Search for the cell housing the specified text and yield its (x, y) center coordinate. 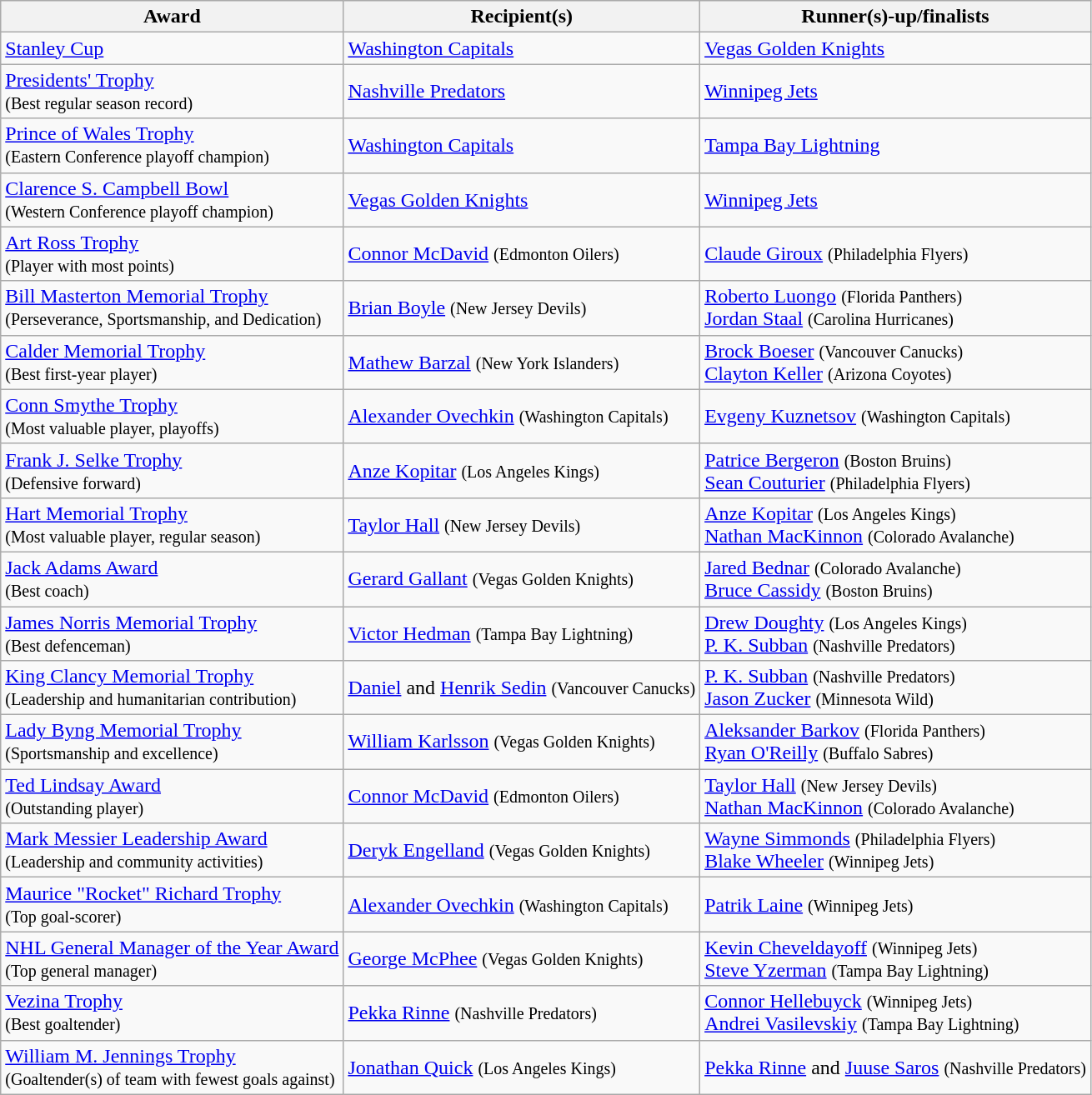
Mark Messier Leadership Award(Leadership and community activities) (172, 850)
Gerard Gallant (Vegas Golden Knights) (522, 578)
James Norris Memorial Trophy(Best defenceman) (172, 633)
Jack Adams Award(Best coach) (172, 578)
Brock Boeser (Vancouver Canucks)Clayton Keller (Arizona Coyotes) (895, 362)
William M. Jennings Trophy(Goaltender(s) of team with fewest goals against) (172, 1067)
Stanley Cup (172, 48)
Nashville Predators (522, 92)
Roberto Luongo (Florida Panthers)Jordan Staal (Carolina Hurricanes) (895, 308)
Pekka Rinne and Juuse Saros (Nashville Predators) (895, 1067)
Clarence S. Campbell Bowl(Western Conference playoff champion) (172, 200)
Prince of Wales Trophy(Eastern Conference playoff champion) (172, 145)
P. K. Subban (Nashville Predators)Jason Zucker (Minnesota Wild) (895, 688)
Victor Hedman (Tampa Bay Lightning) (522, 633)
NHL General Manager of the Year Award(Top general manager) (172, 958)
Vezina Trophy(Best goaltender) (172, 1013)
Mathew Barzal (New York Islanders) (522, 362)
Taylor Hall (New Jersey Devils)Nathan MacKinnon (Colorado Avalanche) (895, 797)
Calder Memorial Trophy(Best first-year player) (172, 362)
Taylor Hall (New Jersey Devils) (522, 525)
Patrice Bergeron (Boston Bruins)Sean Couturier (Philadelphia Flyers) (895, 470)
Jonathan Quick (Los Angeles Kings) (522, 1067)
Presidents' Trophy(Best regular season record) (172, 92)
Jared Bednar (Colorado Avalanche)Bruce Cassidy (Boston Bruins) (895, 578)
Aleksander Barkov (Florida Panthers)Ryan O'Reilly (Buffalo Sabres) (895, 742)
Lady Byng Memorial Trophy(Sportsmanship and excellence) (172, 742)
George McPhee (Vegas Golden Knights) (522, 958)
Brian Boyle (New Jersey Devils) (522, 308)
Ted Lindsay Award(Outstanding player) (172, 797)
Frank J. Selke Trophy(Defensive forward) (172, 470)
Anze Kopitar (Los Angeles Kings) (522, 470)
Pekka Rinne (Nashville Predators) (522, 1013)
Tampa Bay Lightning (895, 145)
Kevin Cheveldayoff (Winnipeg Jets)Steve Yzerman (Tampa Bay Lightning) (895, 958)
Anze Kopitar (Los Angeles Kings)Nathan MacKinnon (Colorado Avalanche) (895, 525)
Claude Giroux (Philadelphia Flyers) (895, 253)
King Clancy Memorial Trophy(Leadership and humanitarian contribution) (172, 688)
Evgeny Kuznetsov (Washington Capitals) (895, 417)
Maurice "Rocket" Richard Trophy(Top goal-scorer) (172, 905)
Wayne Simmonds (Philadelphia Flyers)Blake Wheeler (Winnipeg Jets) (895, 850)
Art Ross Trophy(Player with most points) (172, 253)
Hart Memorial Trophy(Most valuable player, regular season) (172, 525)
Deryk Engelland (Vegas Golden Knights) (522, 850)
Recipient(s) (522, 17)
Runner(s)-up/finalists (895, 17)
Drew Doughty (Los Angeles Kings)P. K. Subban (Nashville Predators) (895, 633)
Conn Smythe Trophy(Most valuable player, playoffs) (172, 417)
Bill Masterton Memorial Trophy(Perseverance, Sportsmanship, and Dedication) (172, 308)
Daniel and Henrik Sedin (Vancouver Canucks) (522, 688)
William Karlsson (Vegas Golden Knights) (522, 742)
Award (172, 17)
Patrik Laine (Winnipeg Jets) (895, 905)
Connor Hellebuyck (Winnipeg Jets)Andrei Vasilevskiy (Tampa Bay Lightning) (895, 1013)
